Scan for the cell matching the given text and deliver its (x, y) coordinate at center. 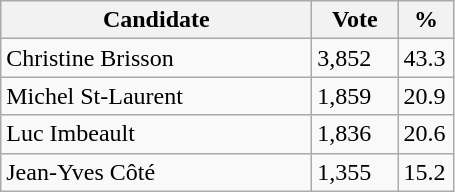
15.2 (426, 172)
Jean-Yves Côté (156, 172)
43.3 (426, 58)
1,836 (355, 134)
1,859 (355, 96)
Christine Brisson (156, 58)
Michel St-Laurent (156, 96)
1,355 (355, 172)
3,852 (355, 58)
Vote (355, 20)
Luc Imbeault (156, 134)
20.9 (426, 96)
% (426, 20)
Candidate (156, 20)
20.6 (426, 134)
